Capture the cell that displays the provided text and extract its [x, y] central coordinate. 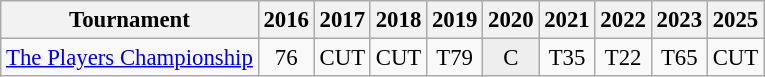
76 [286, 58]
2016 [286, 20]
2022 [623, 20]
Tournament [130, 20]
2019 [455, 20]
2023 [679, 20]
T22 [623, 58]
2025 [735, 20]
C [511, 58]
2021 [567, 20]
T35 [567, 58]
2020 [511, 20]
The Players Championship [130, 58]
T65 [679, 58]
2018 [398, 20]
T79 [455, 58]
2017 [342, 20]
